Output the (X, Y) coordinate of the center of the cell containing the given text.  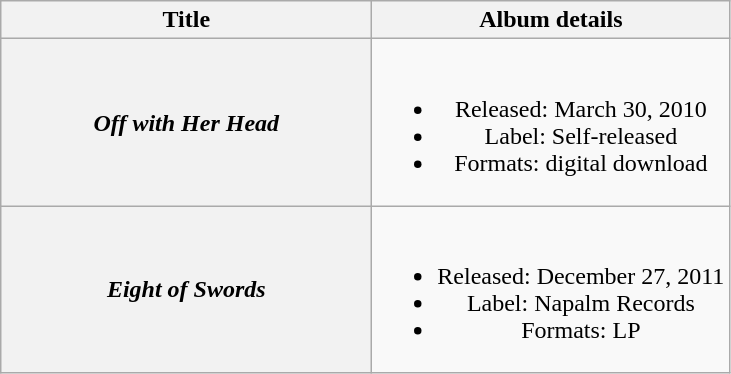
Off with Her Head (186, 122)
Album details (551, 20)
Title (186, 20)
Released: March 30, 2010Label: Self-releasedFormats: digital download (551, 122)
Released: December 27, 2011Label: Napalm RecordsFormats: LP (551, 290)
Eight of Swords (186, 290)
